For the text-containing cell, return its midpoint in [x, y] coordinate format. 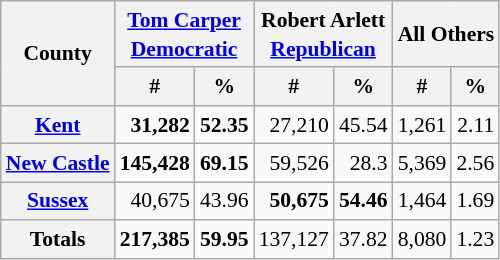
40,675 [155, 201]
43.96 [224, 201]
Kent [58, 125]
1.23 [475, 239]
45.54 [364, 125]
Sussex [58, 201]
37.82 [364, 239]
5,369 [422, 163]
217,385 [155, 239]
2.56 [475, 163]
50,675 [294, 201]
Robert ArlettRepublican [324, 34]
2.11 [475, 125]
All Others [446, 34]
31,282 [155, 125]
59.95 [224, 239]
Tom CarperDemocratic [184, 34]
1,464 [422, 201]
27,210 [294, 125]
52.35 [224, 125]
8,080 [422, 239]
1,261 [422, 125]
New Castle [58, 163]
59,526 [294, 163]
145,428 [155, 163]
69.15 [224, 163]
54.46 [364, 201]
Totals [58, 239]
137,127 [294, 239]
County [58, 53]
28.3 [364, 163]
1.69 [475, 201]
